Return [x, y] of the center of cell containing provided text 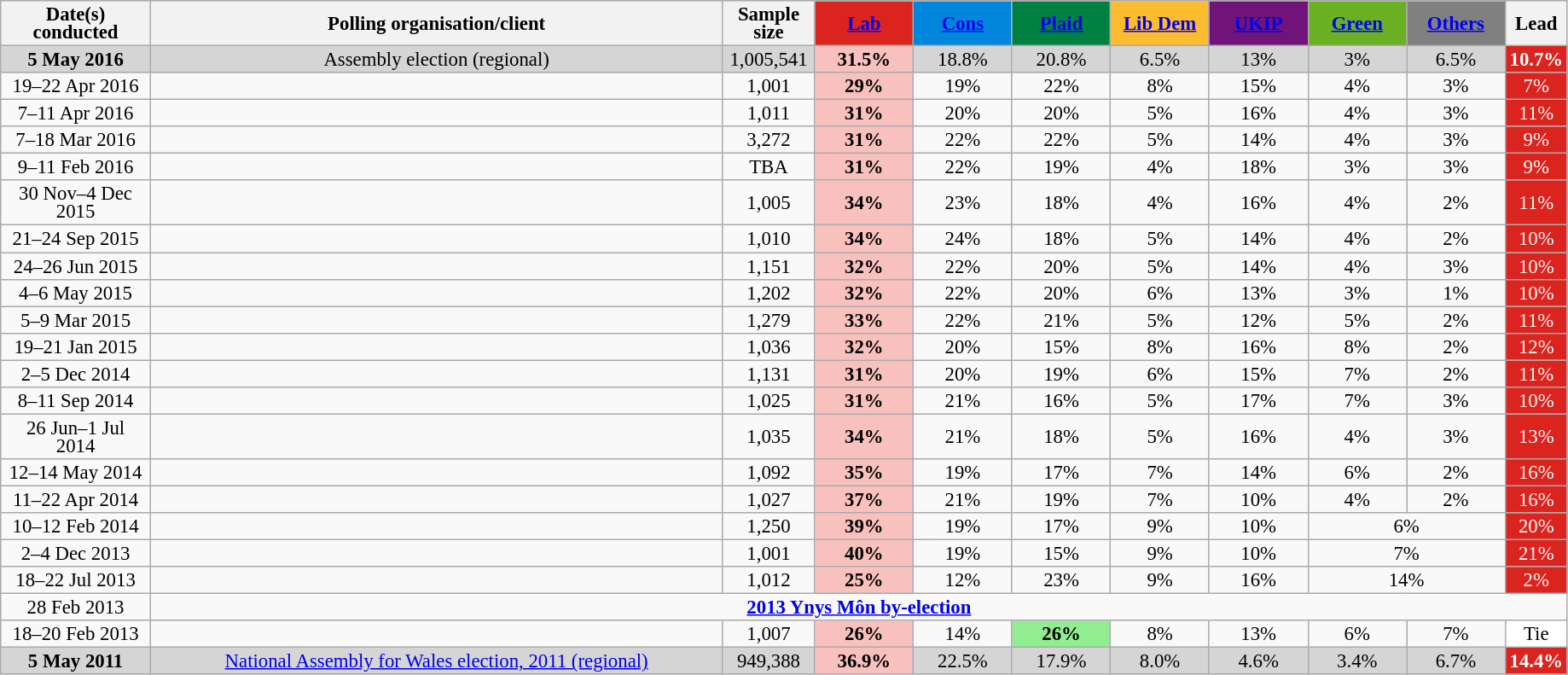
1,250 [769, 527]
1,011 [769, 113]
8.0% [1160, 661]
22.5% [963, 661]
5 May 2016 [76, 60]
2–5 Dec 2014 [76, 374]
31.5% [864, 60]
1,151 [769, 266]
1,005 [769, 203]
11–22 Apr 2014 [76, 499]
17.9% [1061, 661]
26 Jun–1 Jul 2014 [76, 437]
40% [864, 554]
20.8% [1061, 60]
18.8% [963, 60]
24–26 Jun 2015 [76, 266]
5 May 2011 [76, 661]
3,272 [769, 140]
Lib Dem [1160, 24]
10.7% [1536, 60]
18–20 Feb 2013 [76, 634]
28 Feb 2013 [76, 608]
2013 Ynys Môn by-election [858, 608]
5–9 Mar 2015 [76, 320]
9–11 Feb 2016 [76, 167]
Polling organisation/client [437, 24]
7–18 Mar 2016 [76, 140]
29% [864, 86]
Others [1456, 24]
Plaid [1061, 24]
19–22 Apr 2016 [76, 86]
1,010 [769, 239]
1,279 [769, 320]
24% [963, 239]
39% [864, 527]
18–22 Jul 2013 [76, 580]
3.4% [1357, 661]
8–11 Sep 2014 [76, 401]
36.9% [864, 661]
1% [1456, 293]
949,388 [769, 661]
1,027 [769, 499]
35% [864, 473]
Lab [864, 24]
2–4 Dec 2013 [76, 554]
Tie [1536, 634]
37% [864, 499]
33% [864, 320]
19–21 Jan 2015 [76, 346]
30 Nov–4 Dec 2015 [76, 203]
1,025 [769, 401]
Green [1357, 24]
1,007 [769, 634]
Sample size [769, 24]
1,202 [769, 293]
6.7% [1456, 661]
UKIP [1258, 24]
Assembly election (regional) [437, 60]
1,005,541 [769, 60]
1,092 [769, 473]
National Assembly for Wales election, 2011 (regional) [437, 661]
1,036 [769, 346]
1,035 [769, 437]
12–14 May 2014 [76, 473]
10–12 Feb 2014 [76, 527]
21–24 Sep 2015 [76, 239]
4.6% [1258, 661]
7–11 Apr 2016 [76, 113]
14.4% [1536, 661]
Cons [963, 24]
1,131 [769, 374]
Date(s)conducted [76, 24]
TBA [769, 167]
Lead [1536, 24]
4–6 May 2015 [76, 293]
1,012 [769, 580]
25% [864, 580]
